Locate the cell with the specified text and output its (x, y) center coordinate. 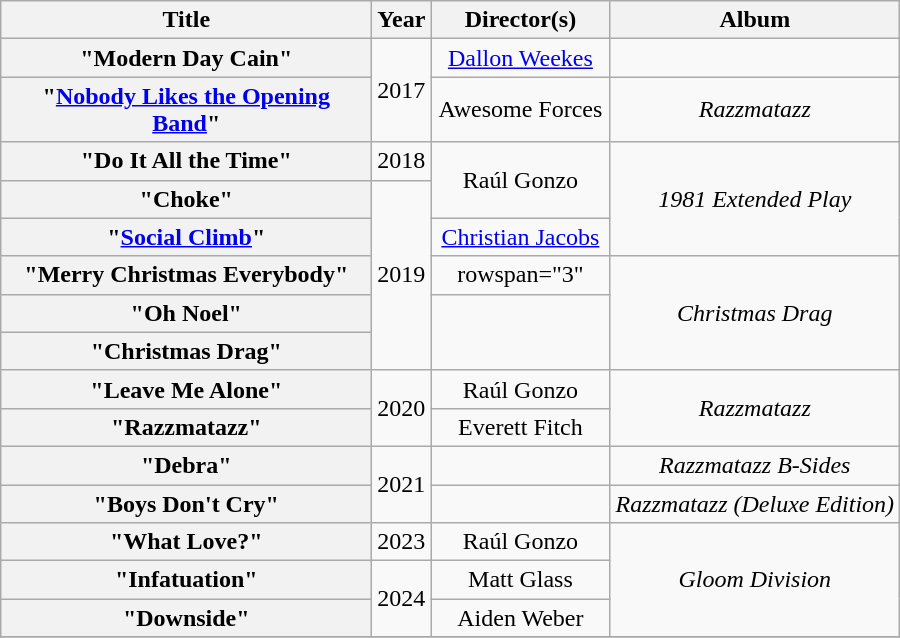
Matt Glass (520, 580)
Title (186, 20)
Awesome Forces (520, 110)
"Merry Christmas Everybody" (186, 275)
"What Love?" (186, 542)
Dallon Weekes (520, 58)
"Social Climb" (186, 237)
Everett Fitch (520, 427)
"Boys Don't Cry" (186, 503)
Gloom Division (755, 580)
Razzmatazz (Deluxe Edition) (755, 503)
Year (402, 20)
"Christmas Drag" (186, 351)
rowspan="3" (520, 275)
Christian Jacobs (520, 237)
2023 (402, 542)
"Razzmatazz" (186, 427)
Christmas Drag (755, 313)
Director(s) (520, 20)
1981 Extended Play (755, 199)
2020 (402, 408)
"Nobody Likes the Opening Band" (186, 110)
Razzmatazz B-Sides (755, 465)
Aiden Weber (520, 618)
"Downside" (186, 618)
Album (755, 20)
"Debra" (186, 465)
"Leave Me Alone" (186, 389)
"Do It All the Time" (186, 161)
"Infatuation" (186, 580)
2021 (402, 484)
"Oh Noel" (186, 313)
2018 (402, 161)
"Choke" (186, 199)
2017 (402, 90)
2024 (402, 599)
"Modern Day Cain" (186, 58)
2019 (402, 275)
